Search for the cell housing the specified text and yield its (X, Y) center coordinate. 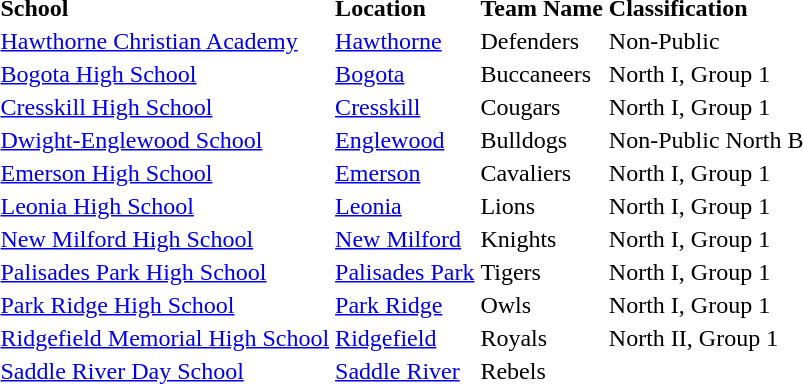
Defenders (542, 41)
New Milford (405, 239)
Cougars (542, 107)
Park Ridge (405, 305)
Hawthorne (405, 41)
Cavaliers (542, 173)
Buccaneers (542, 74)
Owls (542, 305)
Cresskill (405, 107)
Bulldogs (542, 140)
Leonia (405, 206)
Englewood (405, 140)
Ridgefield (405, 338)
Knights (542, 239)
Emerson (405, 173)
Tigers (542, 272)
Royals (542, 338)
Bogota (405, 74)
Lions (542, 206)
Palisades Park (405, 272)
